Extract the [X, Y] coordinate from the center of the cell holding the provided text.  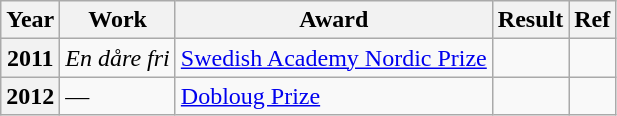
En dåre fri [118, 58]
Result [530, 20]
2011 [30, 58]
Swedish Academy Nordic Prize [334, 58]
— [118, 96]
Award [334, 20]
Dobloug Prize [334, 96]
2012 [30, 96]
Work [118, 20]
Year [30, 20]
Ref [592, 20]
